Return the (X, Y) coordinate for the center point of the cell that contains the specified text.  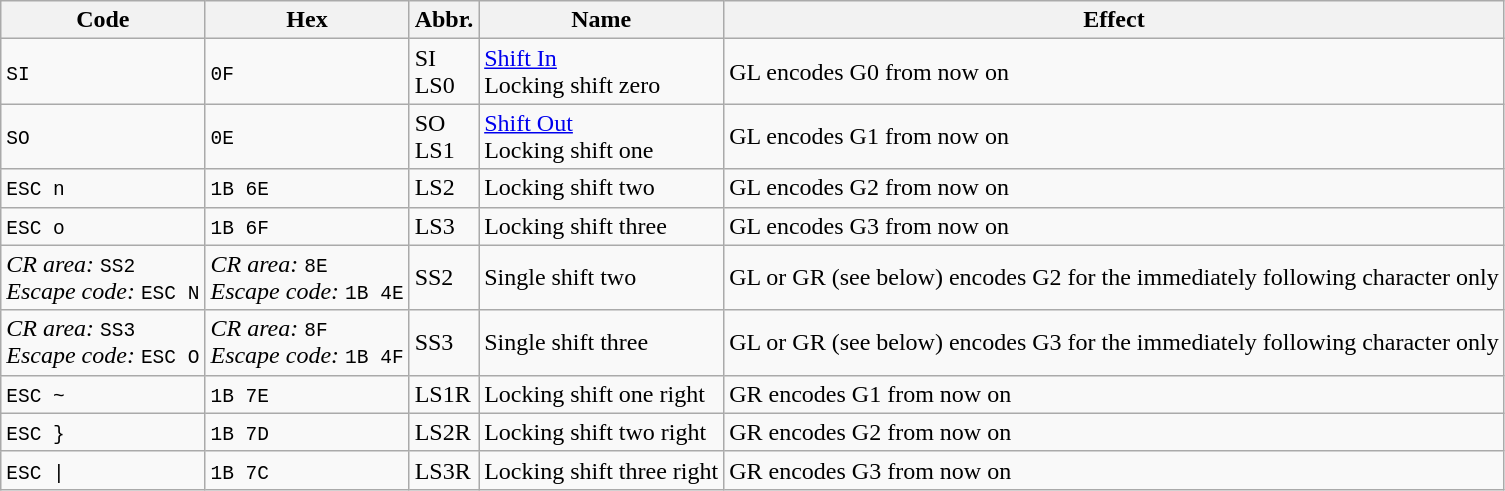
GL encodes G3 from now on (1114, 226)
1B 7D (307, 432)
Name (602, 20)
SI (103, 72)
ESC } (103, 432)
LS3 (444, 226)
ESC | (103, 470)
1B 6E (307, 188)
ESC o (103, 226)
Locking shift two (602, 188)
Single shift two (602, 278)
GR encodes G2 from now on (1114, 432)
ESC ~ (103, 394)
Locking shift three (602, 226)
LS2R (444, 432)
0E (307, 136)
CR area: 8FEscape code: 1B 4F (307, 342)
Locking shift three right (602, 470)
1B 7E (307, 394)
LS3R (444, 470)
Hex (307, 20)
SO (103, 136)
CR area: SS3Escape code: ESC O (103, 342)
LS1R (444, 394)
GR encodes G1 from now on (1114, 394)
CR area: 8EEscape code: 1B 4E (307, 278)
GL encodes G0 from now on (1114, 72)
SS2 (444, 278)
Shift InLocking shift zero (602, 72)
GL or GR (see below) encodes G2 for the immediately following character only (1114, 278)
ESC n (103, 188)
Locking shift two right (602, 432)
GL or GR (see below) encodes G3 for the immediately following character only (1114, 342)
SS3 (444, 342)
1B 6F (307, 226)
Shift OutLocking shift one (602, 136)
GL encodes G2 from now on (1114, 188)
0F (307, 72)
Effect (1114, 20)
CR area: SS2Escape code: ESC N (103, 278)
GL encodes G1 from now on (1114, 136)
GR encodes G3 from now on (1114, 470)
Code (103, 20)
1B 7C (307, 470)
SOLS1 (444, 136)
Single shift three (602, 342)
Abbr. (444, 20)
SILS0 (444, 72)
LS2 (444, 188)
Locking shift one right (602, 394)
